Capture the cell that displays the provided text and extract its (X, Y) central coordinate. 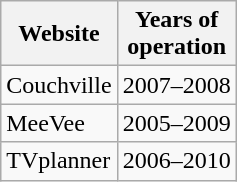
2005–2009 (176, 123)
Website (59, 34)
2007–2008 (176, 85)
Couchville (59, 85)
MeeVee (59, 123)
2006–2010 (176, 161)
Years ofoperation (176, 34)
TVplanner (59, 161)
